Search for the cell housing the specified text and yield its [x, y] center coordinate. 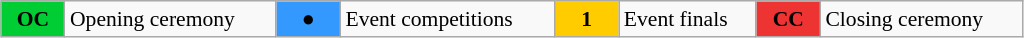
OC [33, 19]
Event competitions [447, 19]
Closing ceremony [922, 19]
Event finals [688, 19]
● [308, 19]
1 [587, 19]
Opening ceremony [170, 19]
CC [788, 19]
